Determine the (x, y) coordinate at the center of the cell enclosing the given text.  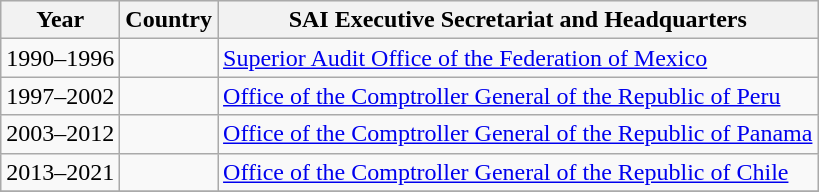
Superior Audit Office of the Federation of Mexico (518, 58)
Office of the Comptroller General of the Republic of Chile (518, 172)
Office of the Comptroller General of the Republic of Panama (518, 134)
Office of the Comptroller General of the Republic of Peru (518, 96)
SAI Executive Secretariat and Headquarters (518, 20)
1997–2002 (60, 96)
1990–1996 (60, 58)
Country (169, 20)
2013–2021 (60, 172)
2003–2012 (60, 134)
Year (60, 20)
